Capture the cell that displays the provided text and extract its [X, Y] central coordinate. 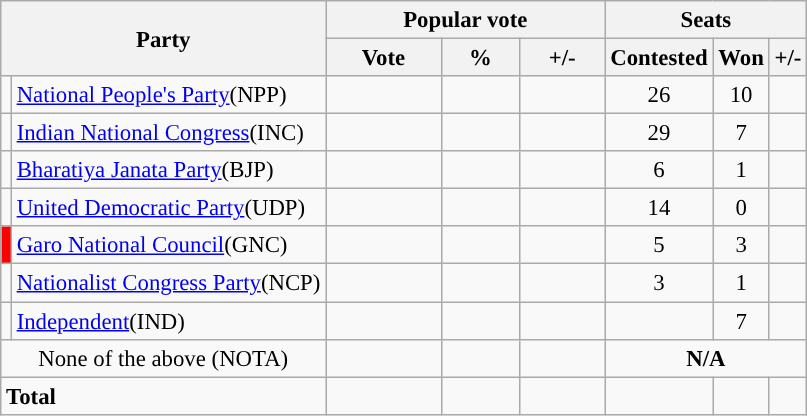
10 [741, 95]
26 [659, 95]
29 [659, 133]
5 [659, 245]
Bharatiya Janata Party(BJP) [168, 170]
None of the above (NOTA) [164, 358]
Vote [384, 58]
6 [659, 170]
Won [741, 58]
0 [741, 208]
Popular vote [466, 20]
Seats [706, 20]
Contested [659, 58]
United Democratic Party(UDP) [168, 208]
Independent(IND) [168, 321]
14 [659, 208]
National People's Party(NPP) [168, 95]
Total [164, 396]
Nationalist Congress Party(NCP) [168, 283]
Indian National Congress(INC) [168, 133]
% [480, 58]
Party [164, 38]
Garo National Council(GNC) [168, 245]
N/A [706, 358]
